Pinpoint the cell where the given text exists, returning its [x, y] midpoint coordinate. 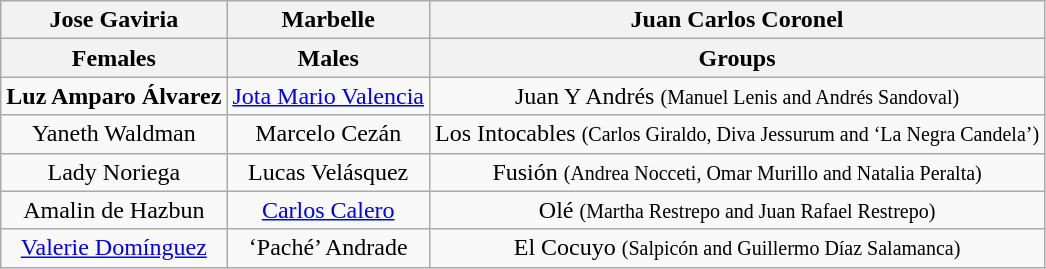
Jose Gaviria [114, 20]
Olé (Martha Restrepo and Juan Rafael Restrepo) [736, 210]
Yaneth Waldman [114, 134]
‘Paché’ Andrade [328, 248]
Amalin de Hazbun [114, 210]
Fusión (Andrea Nocceti, Omar Murillo and Natalia Peralta) [736, 172]
Valerie Domínguez [114, 248]
Juan Y Andrés (Manuel Lenis and Andrés Sandoval) [736, 96]
Carlos Calero [328, 210]
Females [114, 58]
Marbelle [328, 20]
El Cocuyo (Salpicón and Guillermo Díaz Salamanca) [736, 248]
Marcelo Cezán [328, 134]
Males [328, 58]
Luz Amparo Álvarez [114, 96]
Lucas Velásquez [328, 172]
Lady Noriega [114, 172]
Juan Carlos Coronel [736, 20]
Groups [736, 58]
Los Intocables (Carlos Giraldo, Diva Jessurum and ‘La Negra Candela’) [736, 134]
Jota Mario Valencia [328, 96]
